From the cell containing the given text, extract its center point as (x, y) coordinate. 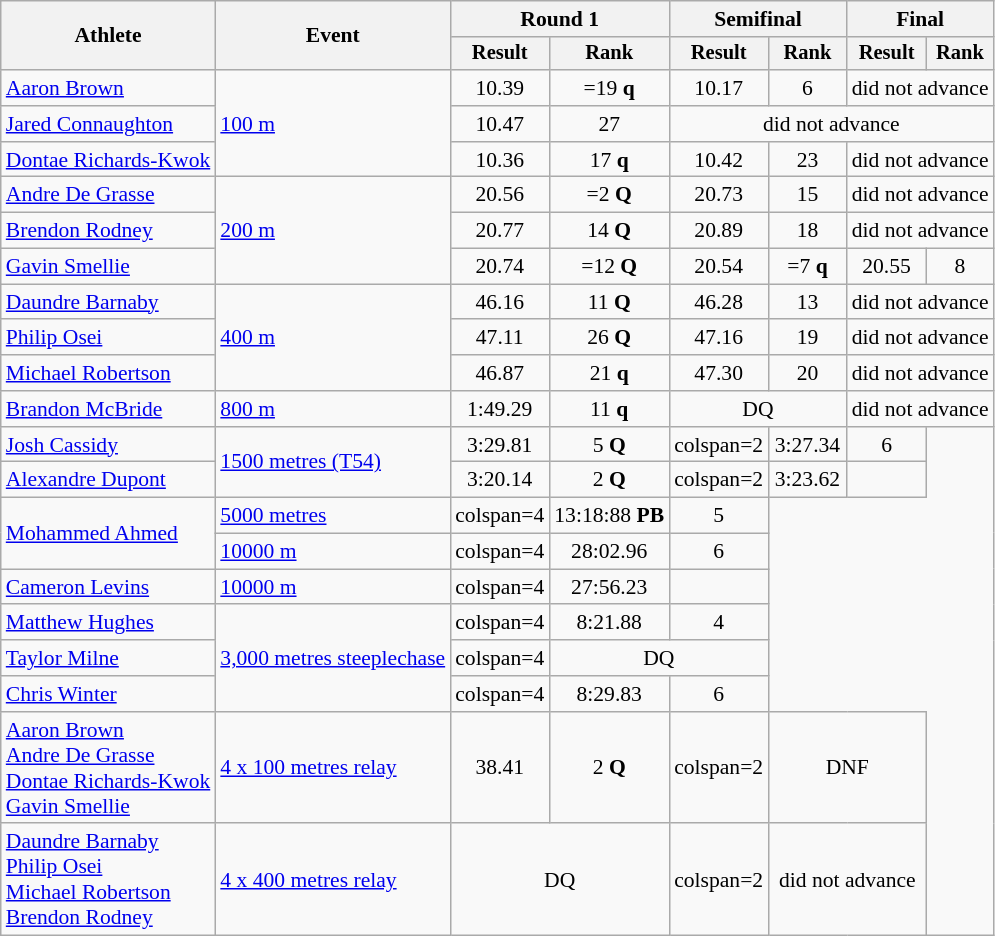
=19 q (609, 88)
=12 Q (609, 267)
Jared Connaughton (108, 124)
4 (718, 623)
20.54 (718, 267)
5 (718, 516)
20.74 (500, 267)
10.17 (718, 88)
Daundre BarnabyPhilip OseiMichael RobertsonBrendon Rodney (108, 880)
20 (808, 373)
18 (808, 231)
Matthew Hughes (108, 623)
Round 1 (560, 19)
3:29.81 (500, 445)
27:56.23 (609, 587)
20.55 (887, 267)
3:27.34 (808, 445)
8:21.88 (609, 623)
Mohammed Ahmed (108, 534)
3:20.14 (500, 480)
Brendon Rodney (108, 231)
47.30 (718, 373)
4 x 100 metres relay (332, 768)
10.36 (500, 160)
20.77 (500, 231)
Cameron Levins (108, 587)
Event (332, 36)
14 Q (609, 231)
200 m (332, 230)
Josh Cassidy (108, 445)
27 (609, 124)
13 (808, 302)
Aaron BrownAndre De GrasseDontae Richards-KwokGavin Smellie (108, 768)
11 Q (609, 302)
Semifinal (758, 19)
800 m (332, 409)
Philip Osei (108, 338)
DNF (847, 768)
Brandon McBride (108, 409)
46.28 (718, 302)
20.56 (500, 195)
11 q (609, 409)
15 (808, 195)
Michael Robertson (108, 373)
28:02.96 (609, 552)
4 x 400 metres relay (332, 880)
26 Q (609, 338)
5 Q (609, 445)
100 m (332, 124)
38.41 (500, 768)
10.42 (718, 160)
20.73 (718, 195)
47.11 (500, 338)
Athlete (108, 36)
400 m (332, 338)
19 (808, 338)
1500 metres (T54) (332, 462)
17 q (609, 160)
Dontae Richards-Kwok (108, 160)
10.47 (500, 124)
8 (960, 267)
46.16 (500, 302)
8:29.83 (609, 694)
1:49.29 (500, 409)
Final (920, 19)
10.39 (500, 88)
13:18:88 PB (609, 516)
=2 Q (609, 195)
Gavin Smellie (108, 267)
Andre De Grasse (108, 195)
5000 metres (332, 516)
21 q (609, 373)
=7 q (808, 267)
20.89 (718, 231)
Aaron Brown (108, 88)
47.16 (718, 338)
Taylor Milne (108, 658)
3:23.62 (808, 480)
Daundre Barnaby (108, 302)
Alexandre Dupont (108, 480)
Chris Winter (108, 694)
3,000 metres steeplechase (332, 658)
46.87 (500, 373)
23 (808, 160)
